For the text-containing cell, return its midpoint in [x, y] coordinate format. 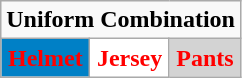
Helmet [46, 58]
Uniform Combination [121, 20]
Jersey [130, 58]
Pants [204, 58]
